Return [X, Y] of the center of cell containing provided text 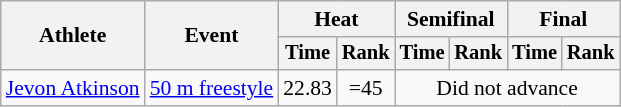
22.83 [308, 88]
Final [563, 19]
Semifinal [451, 19]
Event [212, 36]
Jevon Atkinson [73, 88]
50 m freestyle [212, 88]
Did not advance [508, 88]
Athlete [73, 36]
=45 [366, 88]
Heat [336, 19]
